Scan for the cell matching the given text and deliver its [x, y] coordinate at center. 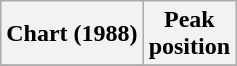
Peakposition [189, 34]
Chart (1988) [72, 34]
